From the cell containing the given text, extract its center point as [X, Y] coordinate. 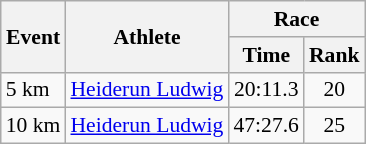
47:27.6 [266, 126]
20 [334, 90]
Event [34, 36]
10 km [34, 126]
Athlete [146, 36]
Race [296, 19]
25 [334, 126]
20:11.3 [266, 90]
Rank [334, 55]
Time [266, 55]
5 km [34, 90]
